Detect which cell encompasses the target text, then output its (x, y) center coordinate. 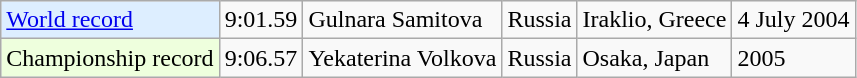
Iraklio, Greece (654, 20)
2005 (794, 58)
Yekaterina Volkova (402, 58)
9:06.57 (261, 58)
Championship record (110, 58)
World record (110, 20)
Gulnara Samitova (402, 20)
9:01.59 (261, 20)
Osaka, Japan (654, 58)
4 July 2004 (794, 20)
